Determine the (x, y) coordinate at the center of the cell enclosing the given text.  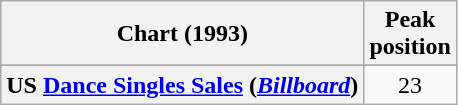
Peakposition (410, 34)
US Dance Singles Sales (Billboard) (182, 85)
23 (410, 85)
Chart (1993) (182, 34)
